Detect which cell encompasses the target text, then output its [X, Y] center coordinate. 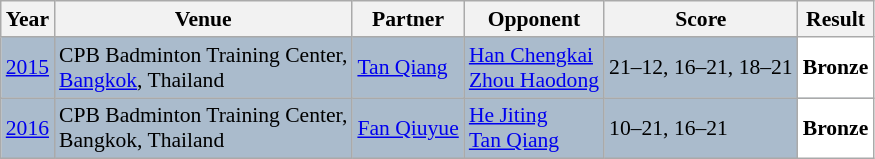
Venue [203, 19]
He Jiting Tan Qiang [534, 128]
Opponent [534, 19]
Year [28, 19]
Result [836, 19]
21–12, 16–21, 18–21 [701, 68]
2015 [28, 68]
10–21, 16–21 [701, 128]
Tan Qiang [408, 68]
Partner [408, 19]
2016 [28, 128]
Fan Qiuyue [408, 128]
Han Chengkai Zhou Haodong [534, 68]
Score [701, 19]
